Return the [X, Y] coordinate for the center point of the cell that contains the specified text.  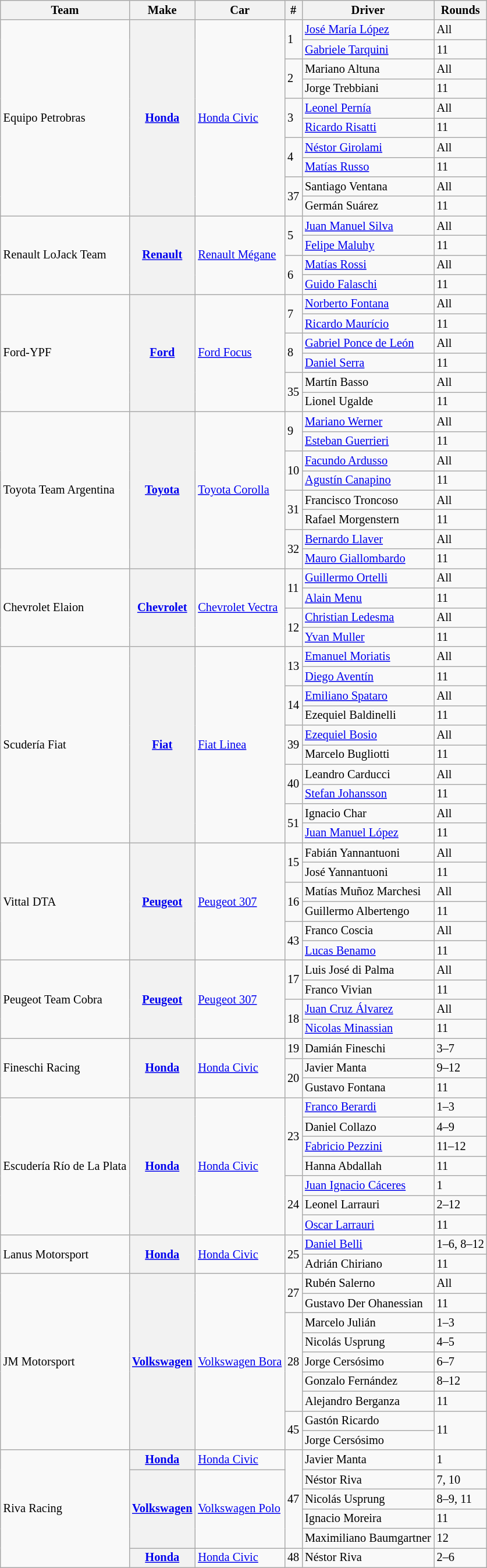
Gabriel Ponce de León [368, 343]
José Yannantuoni [368, 872]
7 [293, 313]
# [293, 10]
Stefan Johansson [368, 794]
Ricardo Risatti [368, 127]
Juan Ignacio Cáceres [368, 1186]
Marcelo Julián [368, 1322]
Alejandro Berganza [368, 1401]
Daniel Collazo [368, 1127]
Franco Vivian [368, 989]
14 [293, 705]
Esteban Guerrieri [368, 441]
Jorge Trebbiani [368, 88]
32 [293, 548]
Germán Suárez [368, 206]
Gustavo Fontana [368, 1087]
6 [293, 275]
8 [293, 353]
18 [293, 1019]
Toyota Team Argentina [65, 490]
Daniel Serra [368, 363]
JM Motorsport [65, 1362]
3–7 [461, 1048]
Bernardo Llaver [368, 539]
Agustín Canapino [368, 480]
José María López [368, 30]
Rubén Salerno [368, 1283]
Guido Falaschi [368, 285]
Marcelo Bugliotti [368, 754]
Matías Rossi [368, 265]
45 [293, 1431]
Mariano Altuna [368, 69]
Daniel Belli [368, 1244]
3 [293, 118]
Renault [162, 255]
Fiat [162, 745]
Ignacio Moreira [368, 1519]
8–12 [461, 1381]
9 [293, 431]
7, 10 [461, 1480]
Mauro Giallombardo [368, 559]
Ford [162, 353]
Fabián Yannantuoni [368, 853]
Ezequiel Baldinelli [368, 715]
Gonzalo Fernández [368, 1381]
48 [293, 1558]
25 [293, 1254]
Matías Muñoz Marchesi [368, 892]
19 [293, 1048]
Diego Aventín [368, 676]
Ford Focus [240, 353]
Martín Basso [368, 382]
Renault Mégane [240, 255]
Adrián Chiriano [368, 1264]
39 [293, 745]
Franco Coscia [368, 931]
4 [293, 157]
9–12 [461, 1068]
Team [65, 10]
Driver [368, 10]
Lanus Motorsport [65, 1254]
Alain Menu [368, 598]
Ricardo Maurício [368, 324]
43 [293, 941]
2–12 [461, 1205]
Fiat Linea [240, 745]
20 [293, 1078]
Chevrolet [162, 608]
Toyota [162, 490]
Vittal DTA [65, 902]
Felipe Maluhy [368, 245]
Emiliano Spataro [368, 696]
37 [293, 196]
Car [240, 10]
31 [293, 510]
51 [293, 823]
Peugeot Team Cobra [65, 1000]
Yvan Muller [368, 637]
Mariano Werner [368, 421]
Scudería Fiat [65, 745]
Matías Russo [368, 167]
Guillermo Ortelli [368, 578]
Juan Manuel Silva [368, 226]
2 [293, 78]
Chevrolet Elaion [65, 608]
Santiago Ventana [368, 186]
Make [162, 10]
Rafael Morgenstern [368, 519]
Juan Manuel López [368, 833]
Volkswagen Bora [240, 1362]
Néstor Girolami [368, 147]
23 [293, 1136]
Gustavo Der Ohanessian [368, 1303]
8–9, 11 [461, 1499]
6–7 [461, 1362]
Toyota Corolla [240, 490]
Riva Racing [65, 1509]
24 [293, 1205]
Chevrolet Vectra [240, 608]
Facundo Ardusso [368, 460]
Equipo Petrobras [65, 118]
11–12 [461, 1146]
5 [293, 235]
15 [293, 863]
Francisco Troncoso [368, 500]
Leandro Carducci [368, 774]
Oscar Larrauri [368, 1225]
Nicolas Minassian [368, 1028]
4–5 [461, 1342]
40 [293, 783]
Hanna Abdallah [368, 1166]
17 [293, 980]
Lionel Ugalde [368, 402]
Fineschi Racing [65, 1067]
Juan Cruz Álvarez [368, 1009]
27 [293, 1293]
Ezequiel Bosio [368, 735]
Rounds [461, 10]
Ford-YPF [65, 353]
Renault LoJack Team [65, 255]
Damián Fineschi [368, 1048]
Escudería Río de La Plata [65, 1166]
4–9 [461, 1127]
35 [293, 392]
Franco Berardi [368, 1107]
2–6 [461, 1558]
Guillermo Albertengo [368, 911]
28 [293, 1361]
Leonel Larrauri [368, 1205]
Gabriele Tarquini [368, 49]
Fabricio Pezzini [368, 1146]
Lucas Benamo [368, 950]
Norberto Fontana [368, 304]
16 [293, 901]
10 [293, 470]
13 [293, 666]
Christian Ledesma [368, 618]
Emanuel Moriatis [368, 657]
Volkswagen Polo [240, 1509]
Luis José di Palma [368, 970]
47 [293, 1499]
Maximiliano Baumgartner [368, 1538]
Leonel Pernía [368, 108]
Ignacio Char [368, 813]
Gastón Ricardo [368, 1421]
1–6, 8–12 [461, 1244]
